Pinpoint the cell where the given text exists, returning its (x, y) midpoint coordinate. 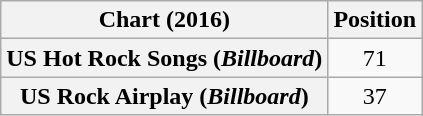
US Hot Rock Songs (Billboard) (164, 58)
37 (375, 96)
US Rock Airplay (Billboard) (164, 96)
71 (375, 58)
Position (375, 20)
Chart (2016) (164, 20)
